For the text-containing cell, return its midpoint in [X, Y] coordinate format. 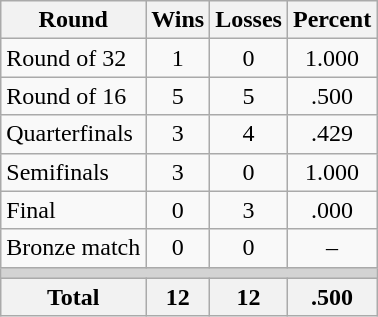
Losses [249, 20]
– [332, 248]
Semifinals [74, 172]
Final [74, 210]
Quarterfinals [74, 134]
4 [249, 134]
Percent [332, 20]
Round [74, 20]
.000 [332, 210]
.429 [332, 134]
Total [74, 297]
Round of 32 [74, 58]
Round of 16 [74, 96]
1 [178, 58]
Bronze match [74, 248]
Wins [178, 20]
